Determine the (X, Y) coordinate at the center of the cell enclosing the given text.  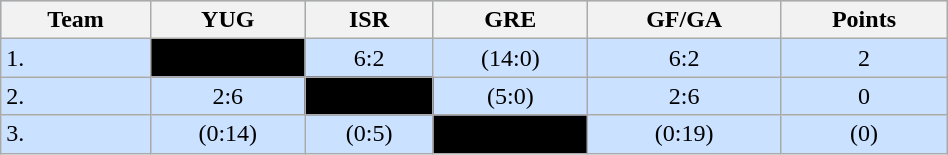
1. (76, 58)
GF/GA (684, 20)
(0:14) (228, 134)
0 (864, 96)
GRE (510, 20)
(0:5) (369, 134)
3. (76, 134)
YUG (228, 20)
(0:19) (684, 134)
2. (76, 96)
(14:0) (510, 58)
2 (864, 58)
ISR (369, 20)
(0) (864, 134)
(5:0) (510, 96)
Team (76, 20)
Points (864, 20)
